Scan for the cell matching the given text and deliver its (X, Y) coordinate at center. 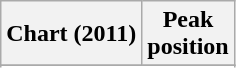
Peak position (188, 34)
Chart (2011) (72, 34)
